For the text-containing cell, return its midpoint in [X, Y] coordinate format. 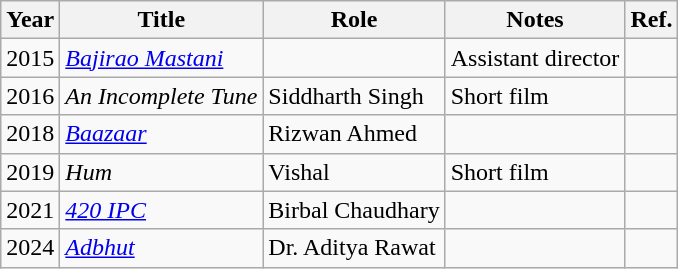
An Incomplete Tune [162, 96]
Baazaar [162, 134]
2016 [30, 96]
Year [30, 20]
Birbal Chaudhary [354, 210]
Adbhut [162, 248]
Rizwan Ahmed [354, 134]
2024 [30, 248]
Role [354, 20]
Bajirao Mastani [162, 58]
Ref. [652, 20]
2021 [30, 210]
Hum [162, 172]
2018 [30, 134]
420 IPC [162, 210]
Assistant director [535, 58]
Notes [535, 20]
Siddharth Singh [354, 96]
Vishal [354, 172]
Title [162, 20]
2019 [30, 172]
Dr. Aditya Rawat [354, 248]
2015 [30, 58]
